For the text-containing cell, return its midpoint in [X, Y] coordinate format. 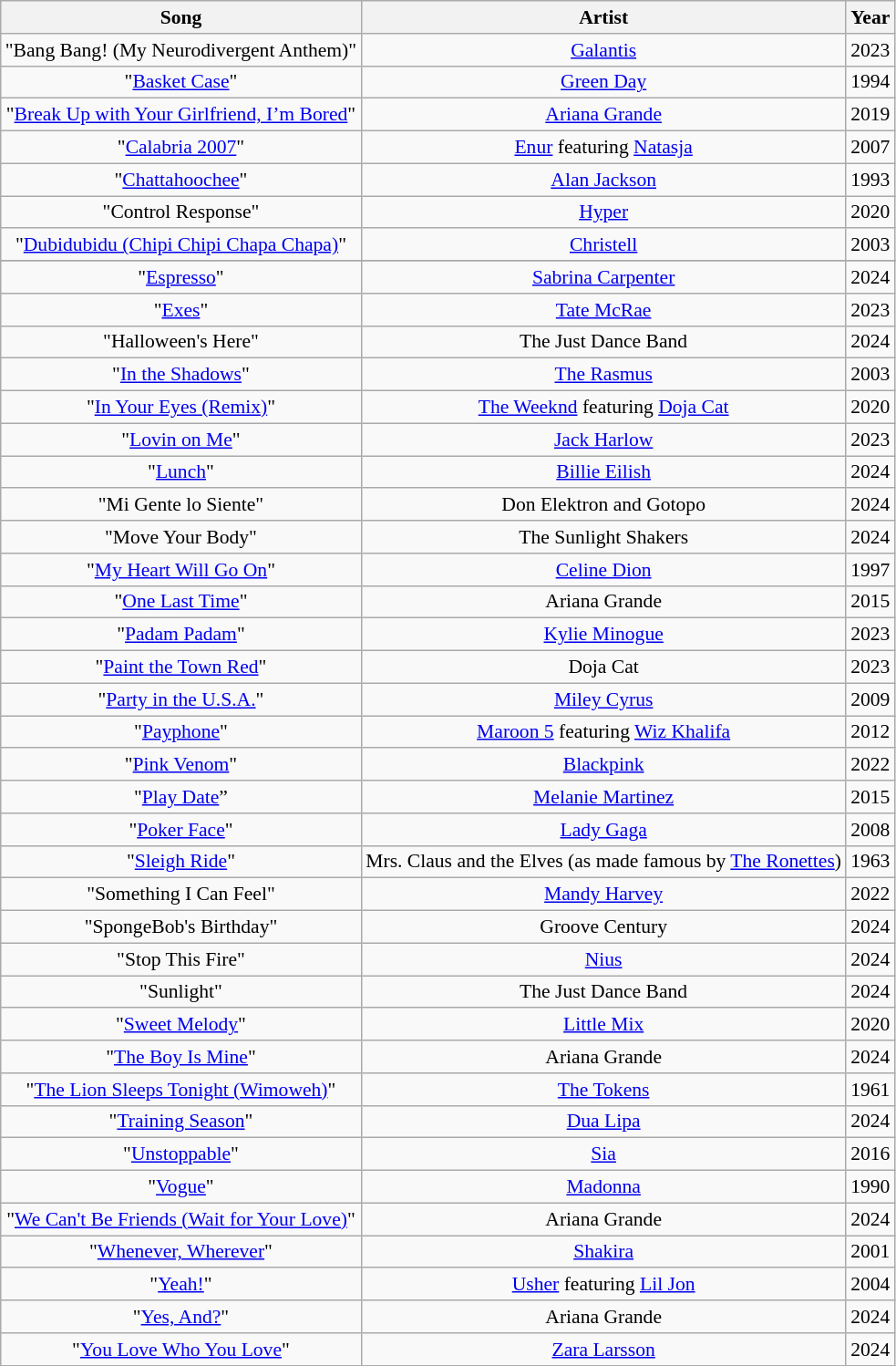
"Stop This Fire" [180, 959]
"We Can't Be Friends (Wait for Your Love)" [180, 1219]
2001 [870, 1252]
"Vogue" [180, 1187]
The Tokens [603, 1090]
"Sunlight" [180, 992]
Enur featuring Natasja [603, 148]
"SpongeBob's Birthday" [180, 927]
"In the Shadows" [180, 375]
"Lovin on Me" [180, 440]
"Basket Case" [180, 82]
"Pink Venom" [180, 765]
The Sunlight Shakers [603, 537]
Usher featuring Lil Jon [603, 1285]
"In Your Eyes (Remix)" [180, 408]
Dua Lipa [603, 1122]
Hyper [603, 212]
"Party in the U.S.A." [180, 699]
2004 [870, 1285]
Artist [603, 17]
Christell [603, 245]
"My Heart Will Go On" [180, 570]
Miley Cyrus [603, 699]
Celine Dion [603, 570]
Sabrina Carpenter [603, 277]
1990 [870, 1187]
"Yeah!" [180, 1285]
Jack Harlow [603, 440]
Groove Century [603, 927]
Tate McRae [603, 310]
1961 [870, 1090]
"Padam Padam" [180, 635]
"Mi Gente lo Siente" [180, 505]
"The Lion Sleeps Tonight (Wimoweh)" [180, 1090]
Madonna [603, 1187]
"One Last Time" [180, 602]
1994 [870, 82]
1993 [870, 180]
Lady Gaga [603, 830]
Galantis [603, 50]
"Whenever, Wherever" [180, 1252]
Sia [603, 1154]
Doja Cat [603, 667]
"Sweet Melody" [180, 1025]
Maroon 5 featuring Wiz Khalifa [603, 732]
Mandy Harvey [603, 895]
2009 [870, 699]
Kylie Minogue [603, 635]
1997 [870, 570]
The Rasmus [603, 375]
Shakira [603, 1252]
"Sleigh Ride" [180, 862]
2016 [870, 1154]
Melanie Martinez [603, 797]
"Play Date” [180, 797]
Mrs. Claus and the Elves (as made famous by The Ronettes) [603, 862]
2007 [870, 148]
2008 [870, 830]
Green Day [603, 82]
2019 [870, 115]
"Calabria 2007" [180, 148]
"Training Season" [180, 1122]
Zara Larsson [603, 1350]
"Break Up with Your Girlfriend, I’m Bored" [180, 115]
Blackpink [603, 765]
"Halloween's Here" [180, 342]
"Espresso" [180, 277]
1963 [870, 862]
"Payphone" [180, 732]
Don Elektron and Gotopo [603, 505]
The Weeknd featuring Doja Cat [603, 408]
"Something I Can Feel" [180, 895]
"Exes" [180, 310]
2012 [870, 732]
"Poker Face" [180, 830]
Alan Jackson [603, 180]
"Chattahoochee" [180, 180]
"You Love Who You Love" [180, 1350]
"Paint the Town Red" [180, 667]
Song [180, 17]
Little Mix [603, 1025]
"Unstoppable" [180, 1154]
Nius [603, 959]
"Dubidubidu (Chipi Chipi Chapa Chapa)" [180, 245]
"Lunch" [180, 472]
"The Boy Is Mine" [180, 1057]
"Yes, And?" [180, 1317]
"Control Response" [180, 212]
"Bang Bang! (My Neurodivergent Anthem)" [180, 50]
Billie Eilish [603, 472]
Year [870, 17]
"Move Your Body" [180, 537]
